Pinpoint the cell where the given text exists, returning its (x, y) midpoint coordinate. 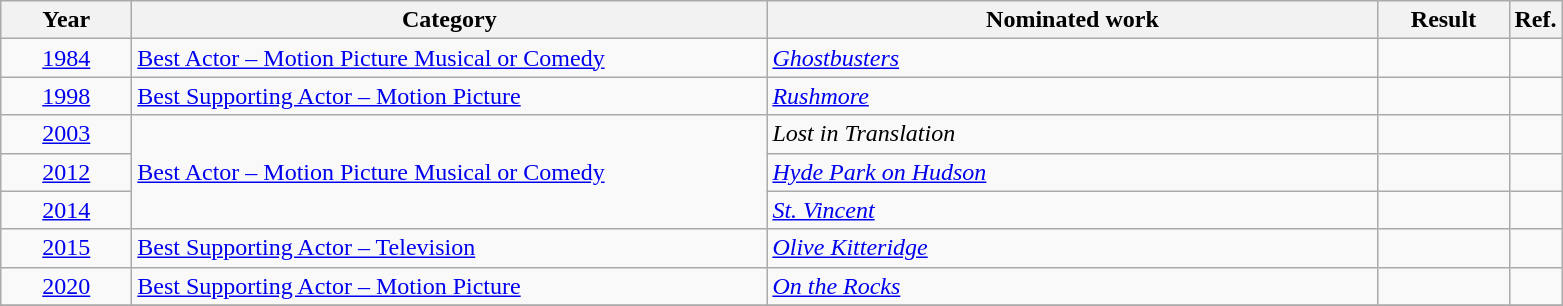
2020 (66, 286)
1998 (66, 96)
Ref. (1536, 20)
Ghostbusters (1072, 58)
2003 (66, 134)
2012 (66, 172)
2015 (66, 248)
St. Vincent (1072, 210)
Hyde Park on Hudson (1072, 172)
Result (1444, 20)
On the Rocks (1072, 286)
2014 (66, 210)
Best Supporting Actor – Television (450, 248)
Olive Kitteridge (1072, 248)
Category (450, 20)
Year (66, 20)
Lost in Translation (1072, 134)
Rushmore (1072, 96)
1984 (66, 58)
Nominated work (1072, 20)
